Scan for the cell matching the given text and deliver its (X, Y) coordinate at center. 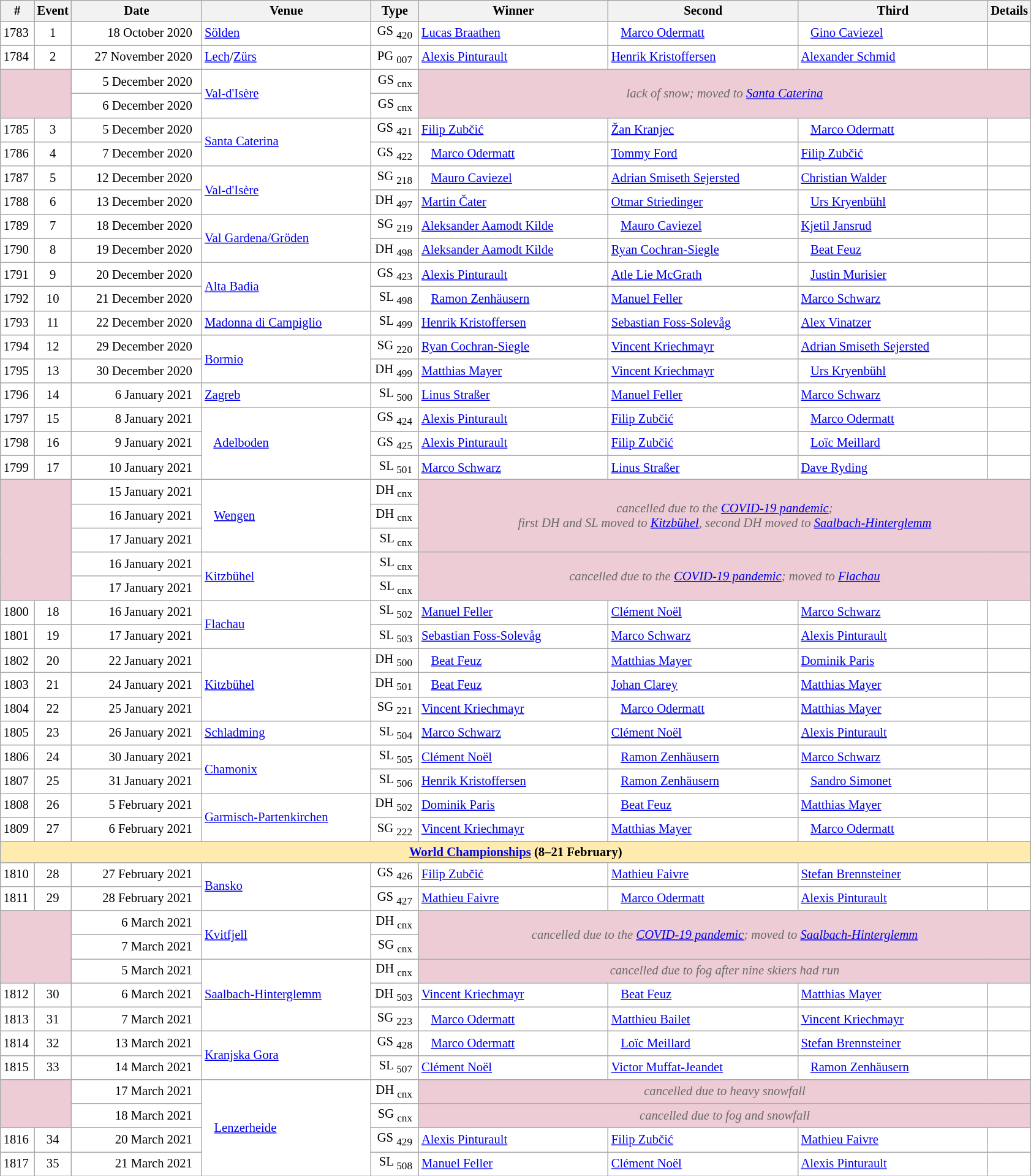
20 (53, 661)
cancelled due to the COVID-19 pandemic; moved to Saalbach-Hinterglemm (725, 935)
1815 (17, 1068)
GS 426 (395, 874)
30 January 2021 (137, 757)
Dave Ryding (893, 467)
Justin Murisier (893, 275)
Kranjska Gora (287, 1055)
Lenzerheide (287, 1128)
SL 508 (395, 1163)
1794 (17, 347)
GS 427 (395, 898)
1813 (17, 1019)
Second (703, 10)
1807 (17, 781)
27 February 2021 (137, 874)
5 February 2021 (137, 805)
6 February 2021 (137, 830)
28 February 2021 (137, 898)
18 (53, 612)
9 (53, 275)
PG 007 (395, 58)
Sölden (287, 33)
1783 (17, 33)
25 (53, 781)
31 (53, 1019)
3 (53, 130)
DH 503 (395, 995)
29 (53, 898)
1784 (17, 58)
25 January 2021 (137, 708)
SL 501 (395, 467)
22 January 2021 (137, 661)
18 December 2020 (137, 226)
30 (53, 995)
cancelled due to the COVID-19 pandemic; moved to Flachau (725, 576)
Saalbach-Hinterglemm (287, 995)
cancelled due to fog and snowfall (725, 1115)
12 December 2020 (137, 178)
21 March 2021 (137, 1163)
Date (137, 10)
Details (1010, 10)
13 December 2020 (137, 202)
DH 502 (395, 805)
SL 504 (395, 733)
34 (53, 1140)
Tommy Ford (703, 153)
1804 (17, 708)
DH 497 (395, 202)
13 March 2021 (137, 1043)
18 October 2020 (137, 33)
Flachau (287, 624)
21 December 2020 (137, 298)
cancelled due to the COVID-19 pandemic;first DH and SL moved to Kitzbühel, second DH moved to Saalbach-Hinterglemm (725, 515)
1793 (17, 322)
4 (53, 153)
27 November 2020 (137, 58)
GS 421 (395, 130)
Kjetil Jansrud (893, 226)
10 (53, 298)
14 (53, 395)
Matthieu Bailet (703, 1019)
DH 500 (395, 661)
Alexander Schmid (893, 58)
SL 505 (395, 757)
Otmar Striedinger (703, 202)
1803 (17, 684)
18 March 2021 (137, 1115)
GS 422 (395, 153)
1788 (17, 202)
6 December 2020 (137, 105)
20 March 2021 (137, 1140)
1797 (17, 419)
2 (53, 58)
SL 506 (395, 781)
Victor Muffat-Jeandet (703, 1068)
Gino Caviezel (893, 33)
Santa Caterina (287, 142)
27 (53, 830)
8 (53, 250)
22 (53, 708)
6 January 2021 (137, 395)
Val Gardena/Gröden (287, 238)
Third (893, 10)
Venue (287, 10)
20 December 2020 (137, 275)
1789 (17, 226)
Winner (513, 10)
5 March 2021 (137, 971)
1812 (17, 995)
22 December 2020 (137, 322)
Event (53, 10)
1808 (17, 805)
1802 (17, 661)
Žan Kranjec (703, 130)
1787 (17, 178)
11 (53, 322)
Kvitfjell (287, 935)
GS 424 (395, 419)
1814 (17, 1043)
29 December 2020 (137, 347)
DH 499 (395, 371)
19 December 2020 (137, 250)
1786 (17, 153)
GS 429 (395, 1140)
SG 221 (395, 708)
World Championships (8–21 February) (516, 852)
SL 500 (395, 395)
1801 (17, 636)
SG 218 (395, 178)
SG 220 (395, 347)
1790 (17, 250)
32 (53, 1043)
cancelled due to fog after nine skiers had run (725, 971)
21 (53, 684)
Bormio (287, 359)
Wengen (287, 515)
Alex Vinatzer (893, 322)
SL 498 (395, 298)
10 January 2021 (137, 467)
# (17, 10)
SG 219 (395, 226)
19 (53, 636)
23 (53, 733)
13 (53, 371)
SL 499 (395, 322)
1791 (17, 275)
GS 428 (395, 1043)
Lucas Braathen (513, 33)
16 (53, 444)
24 (53, 757)
Sandro Simonet (893, 781)
9 January 2021 (137, 444)
1805 (17, 733)
SL 507 (395, 1068)
8 January 2021 (137, 419)
1800 (17, 612)
17 (53, 467)
Alta Badia (287, 287)
Atle Lie McGrath (703, 275)
31 January 2021 (137, 781)
1806 (17, 757)
1796 (17, 395)
17 March 2021 (137, 1091)
1792 (17, 298)
GS 423 (395, 275)
26 (53, 805)
Christian Walder (893, 178)
Zagreb (287, 395)
15 (53, 419)
35 (53, 1163)
1798 (17, 444)
24 January 2021 (137, 684)
14 March 2021 (137, 1068)
7 December 2020 (137, 153)
SL 502 (395, 612)
1811 (17, 898)
Johan Clarey (703, 684)
5 (53, 178)
cancelled due to heavy snowfall (725, 1091)
7 (53, 226)
12 (53, 347)
GS 420 (395, 33)
Garmisch-Partenkirchen (287, 818)
33 (53, 1068)
15 January 2021 (137, 491)
Lech/Zürs (287, 58)
1810 (17, 874)
1 (53, 33)
6 (53, 202)
1817 (17, 1163)
GS 425 (395, 444)
Chamonix (287, 770)
28 (53, 874)
Madonna di Campiglio (287, 322)
Martin Čater (513, 202)
26 January 2021 (137, 733)
1816 (17, 1140)
1785 (17, 130)
SL 503 (395, 636)
Type (395, 10)
1809 (17, 830)
30 December 2020 (137, 371)
DH 501 (395, 684)
Adelboden (287, 443)
Schladming (287, 733)
1795 (17, 371)
SG 222 (395, 830)
lack of snow; moved to Santa Caterina (725, 93)
SG 223 (395, 1019)
Bansko (287, 886)
1799 (17, 467)
DH 498 (395, 250)
